Identify which cell holds the provided text, then report its [x, y] central coordinate. 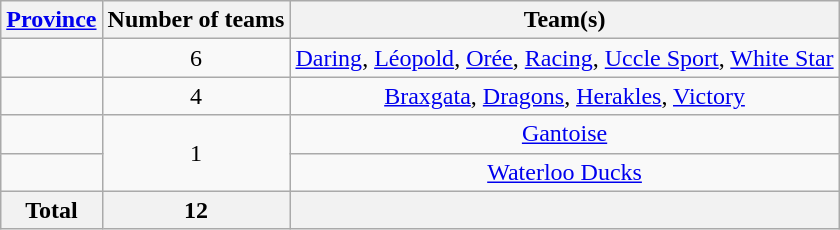
Waterloo Ducks [564, 172]
Braxgata, Dragons, Herakles, Victory [564, 96]
Number of teams [196, 20]
6 [196, 58]
Daring, Léopold, Orée, Racing, Uccle Sport, White Star [564, 58]
4 [196, 96]
Gantoise [564, 134]
Total [52, 210]
Province [52, 20]
1 [196, 153]
12 [196, 210]
Team(s) [564, 20]
